Capture the cell that displays the provided text and extract its (X, Y) central coordinate. 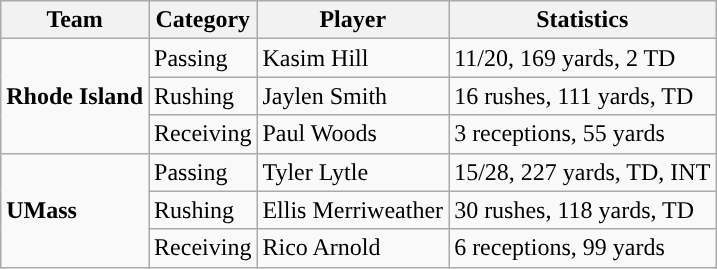
11/20, 169 yards, 2 TD (582, 58)
Paul Woods (353, 134)
Kasim Hill (353, 58)
Player (353, 20)
Team (75, 20)
UMass (75, 210)
30 rushes, 118 yards, TD (582, 210)
Jaylen Smith (353, 96)
Ellis Merriweather (353, 210)
Tyler Lytle (353, 172)
15/28, 227 yards, TD, INT (582, 172)
Statistics (582, 20)
Category (203, 20)
6 receptions, 99 yards (582, 248)
Rico Arnold (353, 248)
16 rushes, 111 yards, TD (582, 96)
Rhode Island (75, 96)
3 receptions, 55 yards (582, 134)
